Find where the given text appears and provide that cell's center as [x, y] coordinate. 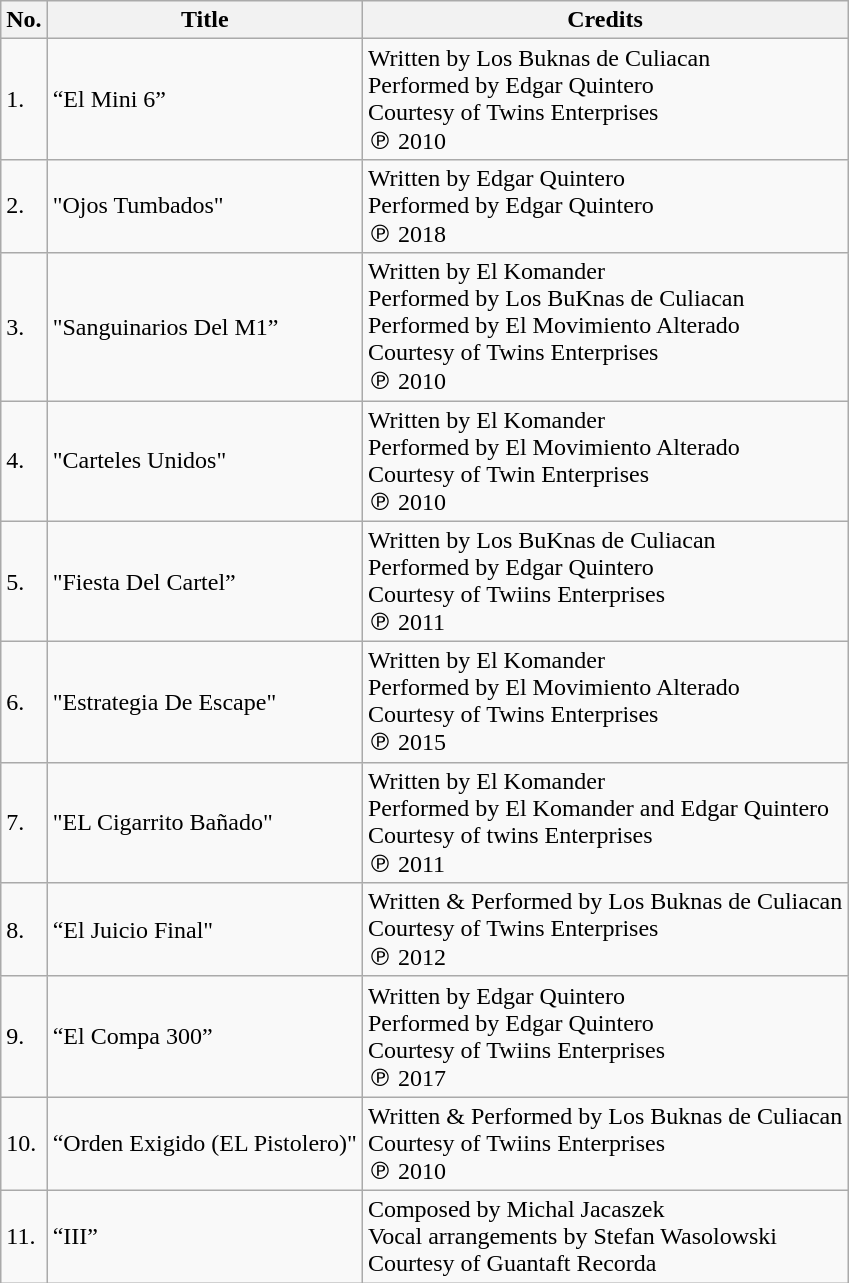
"Estrategia De Escape" [204, 702]
“El Juicio Final" [204, 930]
9. [24, 1036]
2. [24, 206]
5. [24, 582]
6. [24, 702]
No. [24, 20]
11. [24, 1236]
Written by El KomanderPerformed by El Komander and Edgar QuinteroCourtesy of twins Enterprises℗ 2011 [604, 822]
Written by Los BuKnas de CuliacanPerformed by Edgar QuinteroCourtesy of Twiins Enterprises℗ 2011 [604, 582]
Written by El KomanderPerformed by El Movimiento AlteradoCourtesy of Twins Enterprises℗ 2015 [604, 702]
1. [24, 100]
"Carteles Unidos" [204, 460]
Written by El KomanderPerformed by El Movimiento AlteradoCourtesy of Twin Enterprises℗ 2010 [604, 460]
"Sanguinarios Del M1” [204, 327]
Written by Edgar QuinteroPerformed by Edgar QuinteroCourtesy of Twiins Enterprises℗ 2017 [604, 1036]
Title [204, 20]
Written by Los Buknas de CuliacanPerformed by Edgar QuinteroCourtesy of Twins Enterprises℗ 2010 [604, 100]
3. [24, 327]
7. [24, 822]
Written by El KomanderPerformed by Los BuKnas de CuliacanPerformed by El Movimiento AlteradoCourtesy of Twins Enterprises℗ 2010 [604, 327]
"Fiesta Del Cartel” [204, 582]
"EL Cigarrito Bañado" [204, 822]
Written & Performed by Los Buknas de CuliacanCourtesy of Twins Enterprises℗ 2012 [604, 930]
10. [24, 1144]
“El Mini 6” [204, 100]
8. [24, 930]
"Ojos Tumbados" [204, 206]
Written by Edgar QuinteroPerformed by Edgar Quintero℗ 2018 [604, 206]
“III” [204, 1236]
Credits [604, 20]
4. [24, 460]
“El Compa 300” [204, 1036]
Written & Performed by Los Buknas de CuliacanCourtesy of Twiins Enterprises℗ 2010 [604, 1144]
Composed by Michal JacaszekVocal arrangements by Stefan WasolowskiCourtesy of Guantaft Recorda [604, 1236]
“Orden Exigido (EL Pistolero)" [204, 1144]
